For the text-containing cell, return its midpoint in [X, Y] coordinate format. 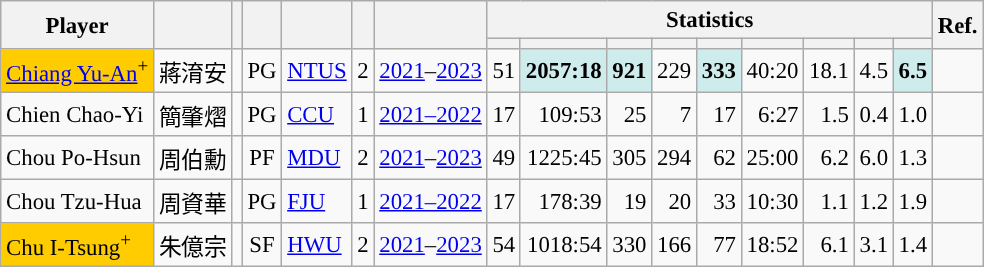
1.0 [912, 115]
6:27 [772, 115]
10:30 [772, 202]
1.3 [912, 158]
229 [674, 71]
FJU [317, 202]
6.0 [874, 158]
49 [504, 158]
1225:45 [564, 158]
25 [630, 115]
Chien Chao-Yi [78, 115]
簡肇熠 [192, 115]
62 [720, 158]
PF [262, 158]
Chou Po-Hsun [78, 158]
Statistics [710, 20]
6.5 [912, 71]
2057:18 [564, 71]
25:00 [772, 158]
178:39 [564, 202]
1.1 [829, 202]
CCU [317, 115]
1.2 [874, 202]
19 [630, 202]
33 [720, 202]
蔣淯安 [192, 71]
Ref. [957, 25]
18.1 [829, 71]
294 [674, 158]
109:53 [564, 115]
周伯勳 [192, 158]
周資華 [192, 202]
1.5 [829, 115]
Chiang Yu-An+ [78, 71]
921 [630, 71]
4.5 [874, 71]
20 [674, 202]
Player [78, 25]
Chou Tzu-Hua [78, 202]
51 [504, 71]
333 [720, 71]
1.9 [912, 202]
MDU [317, 158]
6.2 [829, 158]
305 [630, 158]
7 [674, 115]
40:20 [772, 71]
0.4 [874, 115]
NTUS [317, 71]
